Detect which cell encompasses the target text, then output its [x, y] center coordinate. 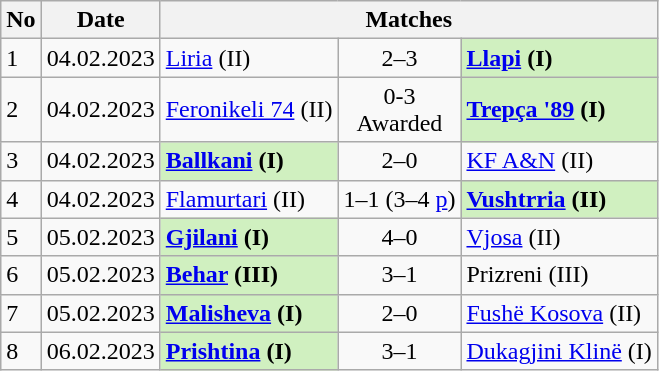
Matches [408, 20]
4 [21, 199]
1 [21, 58]
Vjosa (II) [559, 237]
Behar (III) [249, 275]
06.02.2023 [100, 351]
Flamurtari (II) [249, 199]
7 [21, 313]
6 [21, 275]
Vushtrria (II) [559, 199]
3 [21, 161]
Gjilani (I) [249, 237]
No [21, 20]
4–0 [400, 237]
2 [21, 110]
Malisheva (I) [249, 313]
5 [21, 237]
0-3Awarded [400, 110]
Prishtina (I) [249, 351]
Feronikeli 74 (II) [249, 110]
Date [100, 20]
Prizreni (III) [559, 275]
8 [21, 351]
Llapi (I) [559, 58]
Ballkani (I) [249, 161]
Fushë Kosova (II) [559, 313]
1–1 (3–4 p) [400, 199]
KF A&N (II) [559, 161]
Trepça '89 (I) [559, 110]
2–3 [400, 58]
Liria (II) [249, 58]
Dukagjini Klinë (I) [559, 351]
